Extract the (x, y) coordinate from the center of the cell holding the provided text.  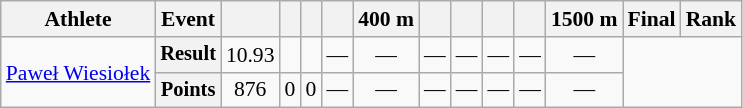
876 (250, 90)
Athlete (78, 19)
Final (652, 19)
400 m (386, 19)
1500 m (584, 19)
Rank (712, 19)
Paweł Wiesiołek (78, 72)
10.93 (250, 55)
Result (188, 55)
Points (188, 90)
Event (188, 19)
